Search for the cell housing the specified text and yield its [x, y] center coordinate. 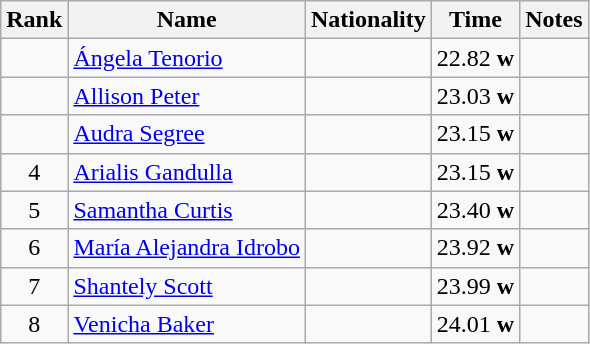
22.82 w [475, 58]
6 [34, 248]
23.03 w [475, 96]
23.92 w [475, 248]
Arialis Gandulla [187, 172]
Allison Peter [187, 96]
Notes [554, 20]
Venicha Baker [187, 324]
5 [34, 210]
8 [34, 324]
Audra Segree [187, 134]
María Alejandra Idrobo [187, 248]
Ángela Tenorio [187, 58]
Time [475, 20]
Shantely Scott [187, 286]
4 [34, 172]
24.01 w [475, 324]
Rank [34, 20]
Samantha Curtis [187, 210]
7 [34, 286]
Name [187, 20]
23.99 w [475, 286]
23.40 w [475, 210]
Nationality [369, 20]
